Determine the [x, y] coordinate at the center of the cell enclosing the given text.  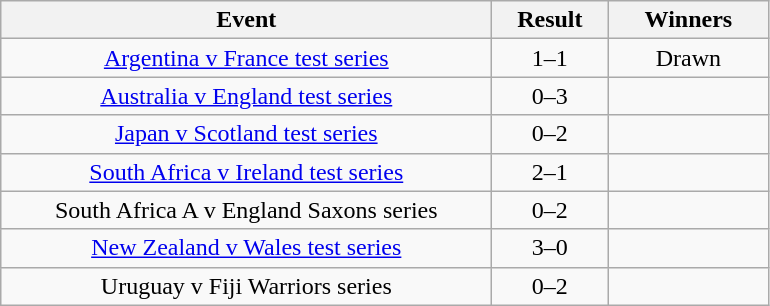
New Zealand v Wales test series [246, 248]
3–0 [550, 248]
Japan v Scotland test series [246, 134]
2–1 [550, 172]
Event [246, 20]
Australia v England test series [246, 96]
0–3 [550, 96]
Argentina v France test series [246, 58]
Uruguay v Fiji Warriors series [246, 286]
Winners [688, 20]
Result [550, 20]
South Africa A v England Saxons series [246, 210]
1–1 [550, 58]
Drawn [688, 58]
South Africa v Ireland test series [246, 172]
